Return [X, Y] of the center of cell containing provided text 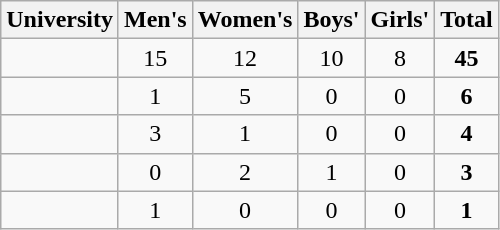
Girls' [400, 20]
10 [332, 58]
2 [245, 172]
Total [467, 20]
12 [245, 58]
6 [467, 96]
15 [155, 58]
45 [467, 58]
4 [467, 134]
Women's [245, 20]
University [60, 20]
Boys' [332, 20]
8 [400, 58]
5 [245, 96]
Men's [155, 20]
